From the cell containing the given text, extract its center point as (x, y) coordinate. 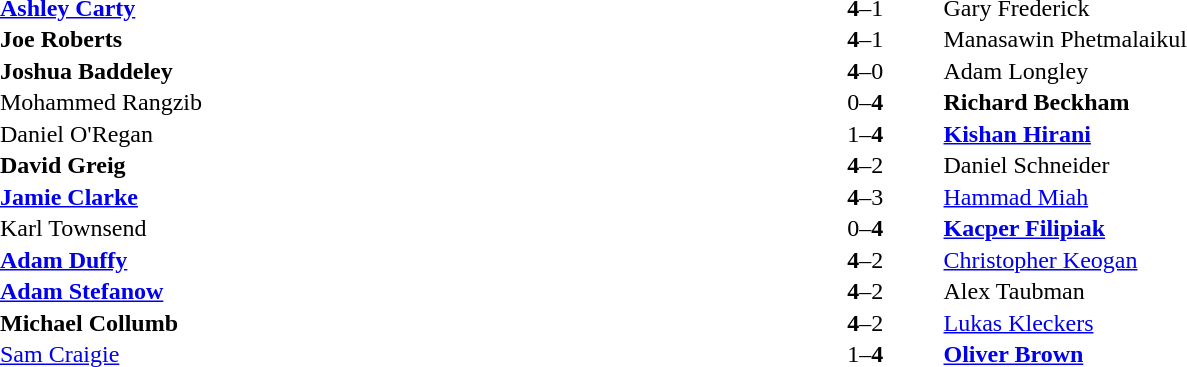
4–0 (865, 71)
4–1 (865, 39)
1–4 (865, 134)
4–3 (865, 197)
